For the text-containing cell, return its midpoint in [x, y] coordinate format. 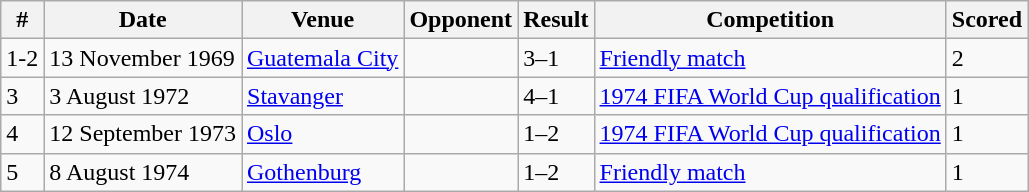
3 August 1972 [143, 96]
Stavanger [323, 96]
3 [22, 96]
Guatemala City [323, 58]
4 [22, 134]
Date [143, 20]
Venue [323, 20]
3–1 [556, 58]
Gothenburg [323, 172]
5 [22, 172]
Opponent [461, 20]
4–1 [556, 96]
Oslo [323, 134]
Scored [986, 20]
12 September 1973 [143, 134]
13 November 1969 [143, 58]
2 [986, 58]
1-2 [22, 58]
# [22, 20]
8 August 1974 [143, 172]
Result [556, 20]
Competition [770, 20]
